Locate the cell with the specified text and output its [X, Y] center coordinate. 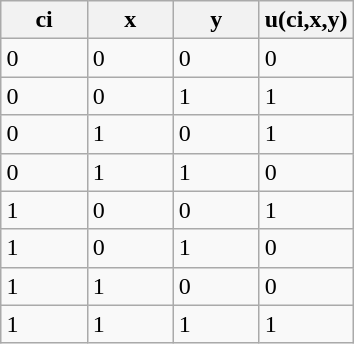
ci [44, 20]
y [216, 20]
u(ci,x,y) [306, 20]
x [130, 20]
